Provide the (x, y) coordinate of the cell's center where the given text is located.  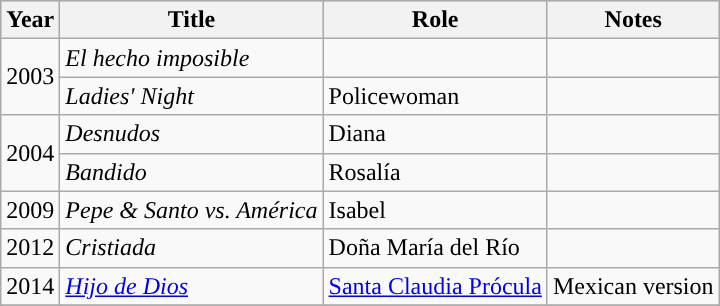
Pepe & Santo vs. América (192, 210)
Doña María del Río (435, 248)
Bandido (192, 172)
Mexican version (633, 286)
2003 (30, 77)
El hecho imposible (192, 58)
Notes (633, 20)
Year (30, 20)
Rosalía (435, 172)
Title (192, 20)
Role (435, 20)
Policewoman (435, 96)
Santa Claudia Prócula (435, 286)
2004 (30, 153)
2009 (30, 210)
2014 (30, 286)
Hijo de Dios (192, 286)
Ladies' Night (192, 96)
Diana (435, 134)
Isabel (435, 210)
2012 (30, 248)
Desnudos (192, 134)
Cristiada (192, 248)
